Locate the cell with the specified text and output its (X, Y) center coordinate. 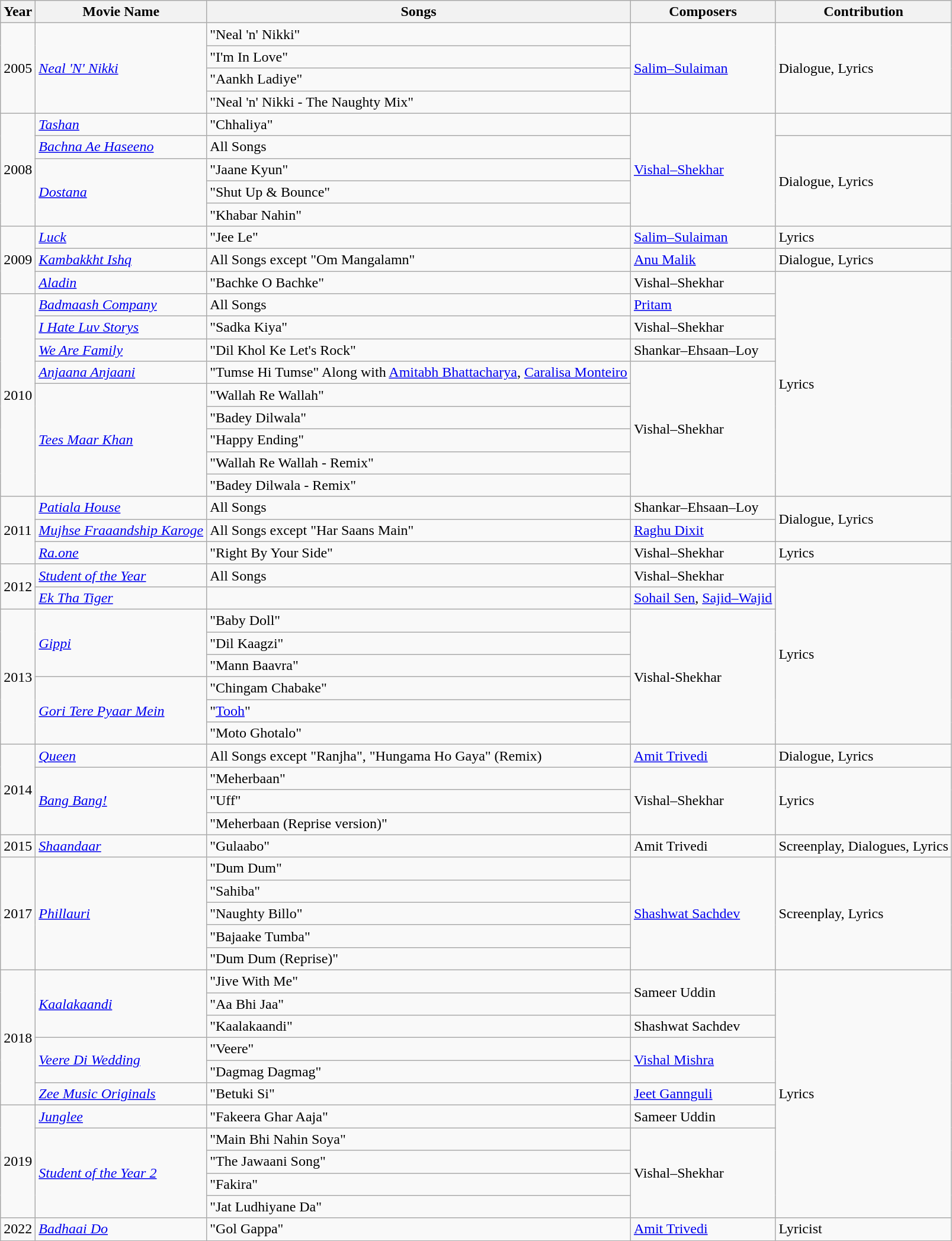
Bang Bang! (121, 801)
Year (18, 12)
Zee Music Originals (121, 1094)
"Moto Ghotalo" (419, 733)
Tees Maar Khan (121, 440)
"I'm In Love" (419, 57)
"Aankh Ladiye" (419, 79)
"Jat Ludhiyane Da" (419, 1207)
"Dagmag Dagmag" (419, 1072)
2008 (18, 169)
"The Jawaani Song" (419, 1162)
Mujhse Fraaandship Karoge (121, 530)
Student of the Year (121, 575)
"Uff" (419, 801)
"Jaane Kyun" (419, 169)
"Aa Bhi Jaa" (419, 1004)
Anu Malik (703, 259)
Bachna Ae Haseeno (121, 147)
"Jive With Me" (419, 981)
Aladin (121, 283)
Screenplay, Dialogues, Lyrics (864, 846)
2009 (18, 259)
Sohail Sen, Sajid–Wajid (703, 598)
"Tumse Hi Tumse" Along with Amitabh Bhattacharya, Caralisa Monteiro (419, 373)
"Meherbaan" (419, 778)
2017 (18, 913)
"Right By Your Side" (419, 553)
Junglee (121, 1117)
Movie Name (121, 12)
"Naughty Billo" (419, 913)
"Badey Dilwala" (419, 418)
Neal 'N' Nikki (121, 68)
Jeet Gannguli (703, 1094)
Queen (121, 756)
Screenplay, Lyrics (864, 913)
2011 (18, 530)
"Mann Baavra" (419, 666)
Anjaana Anjaani (121, 373)
Ek Tha Tiger (121, 598)
"Tooh" (419, 711)
Contribution (864, 12)
"Chingam Chabake" (419, 688)
Patiala House (121, 508)
"Dum Dum" (419, 868)
"Gol Gappa" (419, 1229)
2019 (18, 1162)
"Chhaliya" (419, 124)
"Khabar Nahin" (419, 214)
"Betuki Si" (419, 1094)
Pritam (703, 305)
"Shut Up & Bounce" (419, 192)
"Bachke O Bachke" (419, 283)
I Hate Luv Storys (121, 328)
"Sadka Kiya" (419, 328)
Composers (703, 12)
"Sahiba" (419, 891)
Tashan (121, 124)
"Neal 'n' Nikki" (419, 34)
Lyricist (864, 1229)
Kaalakaandi (121, 1003)
Badmaash Company (121, 305)
Vishal-Shekhar (703, 676)
"Veere" (419, 1049)
Veere Di Wedding (121, 1060)
2015 (18, 846)
2022 (18, 1229)
We Are Family (121, 350)
"Dum Dum (Reprise)" (419, 958)
"Dil Khol Ke Let's Rock" (419, 350)
"Fakeera Ghar Aaja" (419, 1117)
"Wallah Re Wallah" (419, 395)
"Main Bhi Nahin Soya" (419, 1139)
"Kaalakaandi" (419, 1027)
2012 (18, 586)
Raghu Dixit (703, 530)
"Dil Kaagzi" (419, 643)
Gippi (121, 643)
2013 (18, 676)
2005 (18, 68)
"Fakira" (419, 1184)
2010 (18, 396)
"Bajaake Tumba" (419, 936)
Dostana (121, 192)
Ra.one (121, 553)
"Badey Dilwala - Remix" (419, 485)
"Baby Doll" (419, 620)
"Jee Le" (419, 237)
All Songs except "Har Saans Main" (419, 530)
Luck (121, 237)
Kambakkht Ishq (121, 259)
Shaandaar (121, 846)
"Neal 'n' Nikki - The Naughty Mix" (419, 102)
"Wallah Re Wallah - Remix" (419, 463)
Gori Tere Pyaar Mein (121, 711)
Badhaai Do (121, 1229)
Vishal Mishra (703, 1060)
"Happy Ending" (419, 440)
"Gulaabo" (419, 846)
Student of the Year 2 (121, 1173)
Phillauri (121, 913)
2018 (18, 1037)
"Meherbaan (Reprise version)" (419, 823)
Songs (419, 12)
2014 (18, 790)
All Songs except "Om Mangalamn" (419, 259)
All Songs except "Ranjha", "Hungama Ho Gaya" (Remix) (419, 756)
